Return (x, y) of the center of cell containing provided text 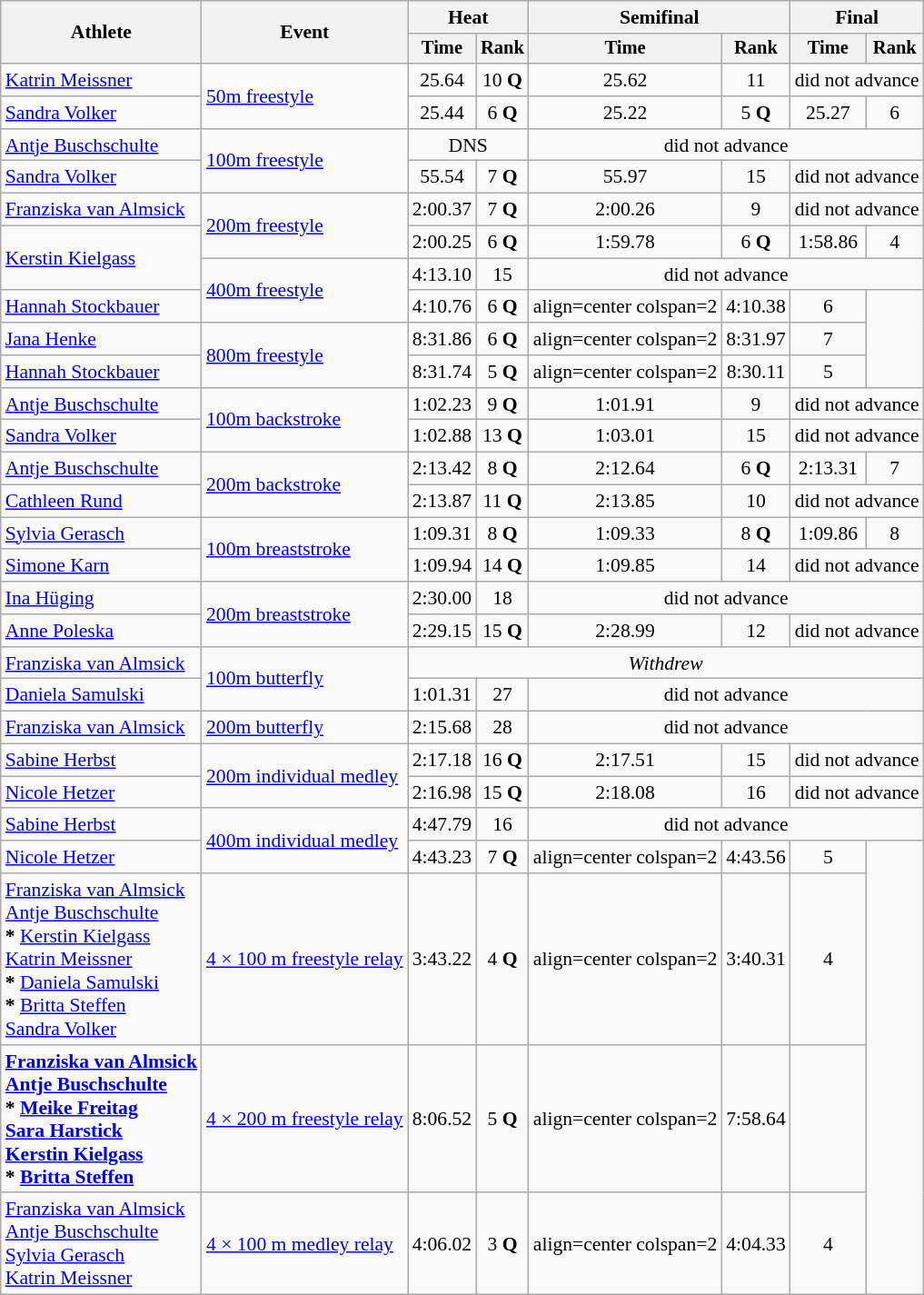
3:43.22 (442, 960)
2:00.26 (625, 210)
1:09.94 (442, 566)
2:13.31 (829, 469)
Franziska van Almsick Antje Buschschulte * Kerstin Kielgass Katrin Meissner * Daniela Samulski * Britta Steffen Sandra Volker (102, 960)
Simone Karn (102, 566)
14 (756, 566)
400m individual medley (305, 842)
2:17.51 (625, 761)
Athlete (102, 33)
2:13.85 (625, 502)
100m freestyle (305, 162)
4:43.23 (442, 857)
11 (756, 80)
2:15.68 (442, 728)
25.22 (625, 113)
2:00.37 (442, 210)
2:28.99 (625, 631)
Heat (469, 17)
Final (858, 17)
3:40.31 (756, 960)
8:06.52 (442, 1120)
28 (502, 728)
4 × 100 m freestyle relay (305, 960)
4:13.10 (442, 274)
1:59.78 (625, 243)
Katrin Meissner (102, 80)
2:30.00 (442, 598)
10 (756, 502)
25.64 (442, 80)
1:09.86 (829, 533)
2:16.98 (442, 792)
400m freestyle (305, 291)
3 Q (502, 1244)
4 × 100 m medley relay (305, 1244)
13 Q (502, 436)
10 Q (502, 80)
Semifinal (660, 17)
55.54 (442, 177)
4:04.33 (756, 1244)
25.44 (442, 113)
200m individual medley (305, 776)
2:17.18 (442, 761)
4 × 200 m freestyle relay (305, 1120)
25.27 (829, 113)
800m freestyle (305, 354)
2:00.25 (442, 243)
7:58.64 (756, 1120)
1:09.85 (625, 566)
DNS (469, 145)
200m backstroke (305, 485)
50m freestyle (305, 96)
4 Q (502, 960)
Anne Poleska (102, 631)
Franziska van Almsick Antje Buschschulte * Meike Freitag Sara Harstick Kerstin Kielgass * Britta Steffen (102, 1120)
1:09.33 (625, 533)
1:02.88 (442, 436)
18 (502, 598)
1:01.91 (625, 404)
Jana Henke (102, 339)
8 (895, 533)
4:47.79 (442, 825)
2:29.15 (442, 631)
1:03.01 (625, 436)
2:13.87 (442, 502)
14 Q (502, 566)
2:18.08 (625, 792)
200m breaststroke (305, 614)
100m breaststroke (305, 549)
4:10.38 (756, 307)
1:02.23 (442, 404)
4:06.02 (442, 1244)
16 Q (502, 761)
8:31.86 (442, 339)
4:10.76 (442, 307)
2:13.42 (442, 469)
11 Q (502, 502)
Sylvia Gerasch (102, 533)
12 (756, 631)
Ina Hüging (102, 598)
100m butterfly (305, 680)
8:30.11 (756, 372)
Kerstin Kielgass (102, 258)
2:12.64 (625, 469)
Daniela Samulski (102, 695)
200m butterfly (305, 728)
8:31.97 (756, 339)
55.97 (625, 177)
4:43.56 (756, 857)
9 Q (502, 404)
Franziska van Almsick Antje Buschschulte Sylvia Gerasch Katrin Meissner (102, 1244)
25.62 (625, 80)
27 (502, 695)
100m backstroke (305, 420)
Withdrew (666, 663)
1:58.86 (829, 243)
1:01.31 (442, 695)
8:31.74 (442, 372)
Event (305, 33)
Cathleen Rund (102, 502)
1:09.31 (442, 533)
200m freestyle (305, 225)
